Locate the cell with the specified text and output its [X, Y] center coordinate. 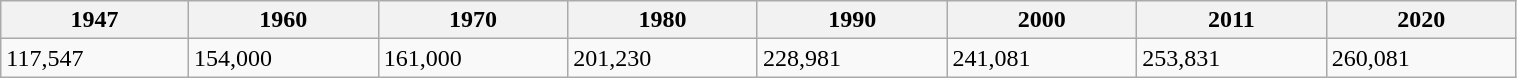
2000 [1042, 20]
201,230 [663, 58]
241,081 [1042, 58]
228,981 [852, 58]
2011 [1232, 20]
117,547 [95, 58]
154,000 [283, 58]
1960 [283, 20]
1990 [852, 20]
2020 [1421, 20]
1970 [473, 20]
1980 [663, 20]
253,831 [1232, 58]
260,081 [1421, 58]
1947 [95, 20]
161,000 [473, 58]
